Capture the cell that displays the provided text and extract its [x, y] central coordinate. 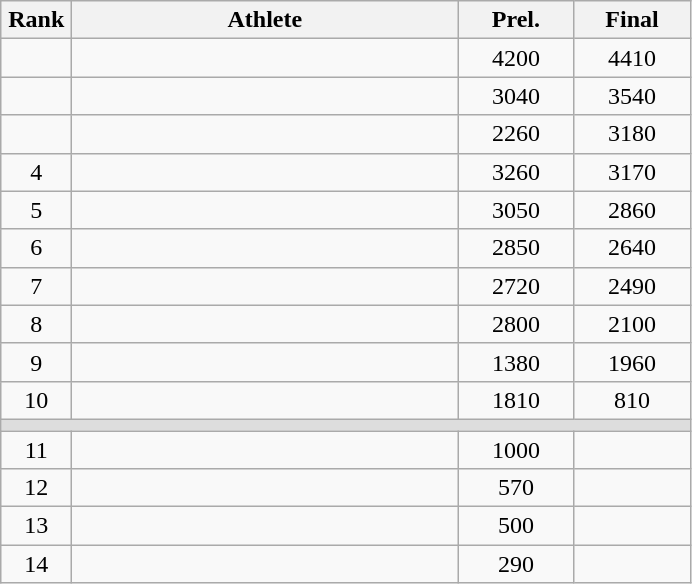
2260 [516, 134]
3180 [632, 134]
3260 [516, 172]
6 [36, 248]
810 [632, 400]
2720 [516, 286]
290 [516, 564]
4 [36, 172]
4410 [632, 58]
10 [36, 400]
1380 [516, 362]
5 [36, 210]
Rank [36, 20]
3170 [632, 172]
2860 [632, 210]
2490 [632, 286]
2800 [516, 324]
Athlete [265, 20]
1810 [516, 400]
3540 [632, 96]
1960 [632, 362]
13 [36, 526]
2640 [632, 248]
14 [36, 564]
7 [36, 286]
9 [36, 362]
8 [36, 324]
Prel. [516, 20]
12 [36, 488]
11 [36, 449]
3040 [516, 96]
2100 [632, 324]
4200 [516, 58]
500 [516, 526]
3050 [516, 210]
2850 [516, 248]
570 [516, 488]
1000 [516, 449]
Final [632, 20]
